Return (x, y) of the center of cell containing provided text 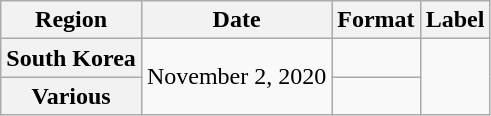
Label (455, 20)
Region (72, 20)
Date (236, 20)
Format (376, 20)
Various (72, 96)
November 2, 2020 (236, 77)
South Korea (72, 58)
